Detect which cell encompasses the target text, then output its [x, y] center coordinate. 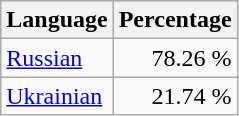
Language [57, 20]
Percentage [175, 20]
21.74 % [175, 96]
78.26 % [175, 58]
Ukrainian [57, 96]
Russian [57, 58]
